Capture the cell that displays the provided text and extract its [X, Y] central coordinate. 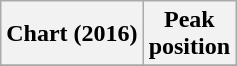
Peak position [189, 34]
Chart (2016) [72, 34]
